Provide the [x, y] coordinate of the cell's center where the given text is located.  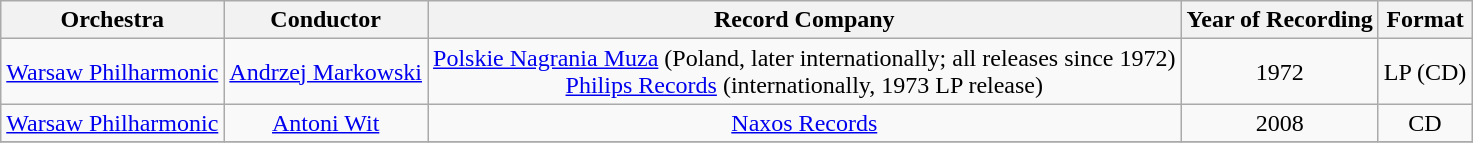
Year of Recording [1280, 20]
Format [1425, 20]
1972 [1280, 72]
2008 [1280, 123]
LP (CD) [1425, 72]
Orchestra [112, 20]
Andrzej Markowski [326, 72]
Polskie Nagrania Muza (Poland, later internationally; all releases since 1972)Philips Records (internationally, 1973 LP release) [805, 72]
Antoni Wit [326, 123]
Record Company [805, 20]
Naxos Records [805, 123]
CD [1425, 123]
Conductor [326, 20]
